Provide the [X, Y] coordinate of the cell's center where the given text is located.  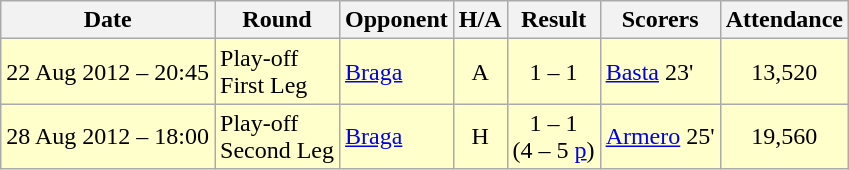
Play-offSecond Leg [276, 136]
Scorers [660, 20]
1 – 1(4 – 5 p) [554, 136]
1 – 1 [554, 72]
Round [276, 20]
H [480, 136]
19,560 [784, 136]
Armero 25' [660, 136]
H/A [480, 20]
Attendance [784, 20]
Opponent [397, 20]
Result [554, 20]
Basta 23' [660, 72]
A [480, 72]
Play-offFirst Leg [276, 72]
28 Aug 2012 – 18:00 [108, 136]
13,520 [784, 72]
22 Aug 2012 – 20:45 [108, 72]
Date [108, 20]
